Determine the [x, y] coordinate at the center of the cell enclosing the given text.  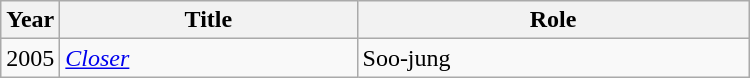
Title [208, 20]
Role [553, 20]
Soo-jung [553, 58]
Year [30, 20]
Closer [208, 58]
2005 [30, 58]
